Locate the cell with the specified text and output its [x, y] center coordinate. 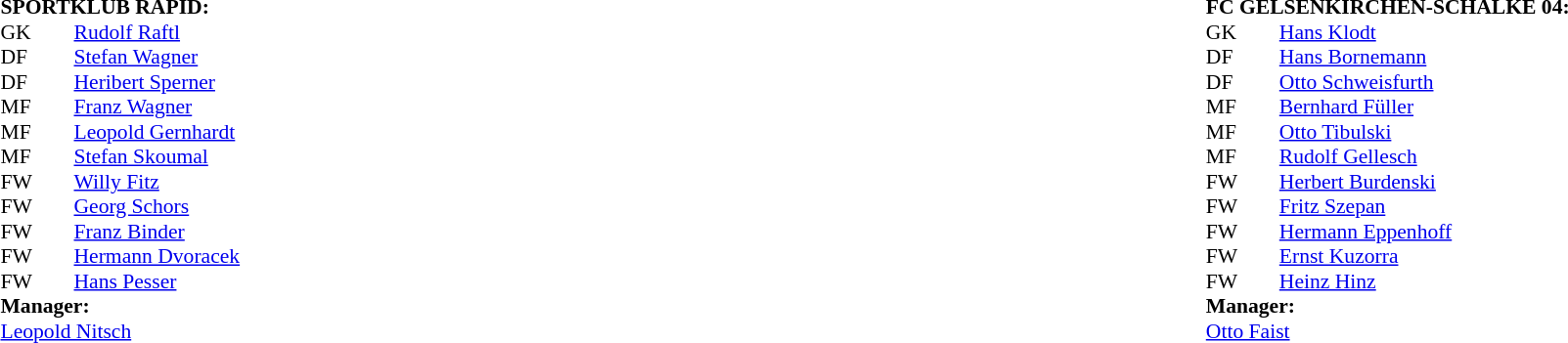
Rudolf Raftl [157, 32]
Georg Schors [157, 206]
Stefan Skoumal [157, 157]
Leopold Gernhardt [157, 132]
Heribert Sperner [157, 82]
Hans Pesser [157, 281]
Willy Fitz [157, 182]
Franz Wagner [157, 107]
Hermann Dvoracek [157, 257]
Stefan Wagner [157, 58]
Franz Binder [157, 232]
Manager: [119, 306]
